Search for the cell housing the specified text and yield its (x, y) center coordinate. 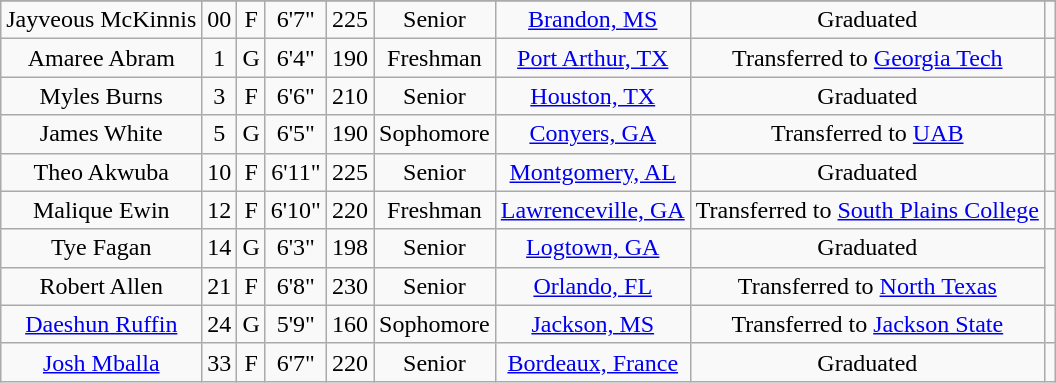
Brandon, MS (592, 20)
Port Arthur, TX (592, 58)
Bordeaux, France (592, 362)
Theo Akwuba (102, 172)
Transferred to Georgia Tech (867, 58)
210 (350, 96)
5'9" (296, 324)
5 (220, 134)
24 (220, 324)
6'5" (296, 134)
6'10" (296, 210)
1 (220, 58)
Transferred to UAB (867, 134)
6'8" (296, 286)
6'11" (296, 172)
Tye Fagan (102, 248)
Robert Allen (102, 286)
Logtown, GA (592, 248)
Amaree Abram (102, 58)
21 (220, 286)
Josh Mballa (102, 362)
Orlando, FL (592, 286)
230 (350, 286)
160 (350, 324)
6'6" (296, 96)
Malique Ewin (102, 210)
14 (220, 248)
6'4" (296, 58)
3 (220, 96)
33 (220, 362)
Myles Burns (102, 96)
Lawrenceville, GA (592, 210)
Transferred to South Plains College (867, 210)
00 (220, 20)
Daeshun Ruffin (102, 324)
12 (220, 210)
Jackson, MS (592, 324)
Conyers, GA (592, 134)
Jayveous McKinnis (102, 20)
10 (220, 172)
James White (102, 134)
6'3" (296, 248)
Houston, TX (592, 96)
Transferred to North Texas (867, 286)
Transferred to Jackson State (867, 324)
198 (350, 248)
Montgomery, AL (592, 172)
